Find where the given text appears and provide that cell's center as [X, Y] coordinate. 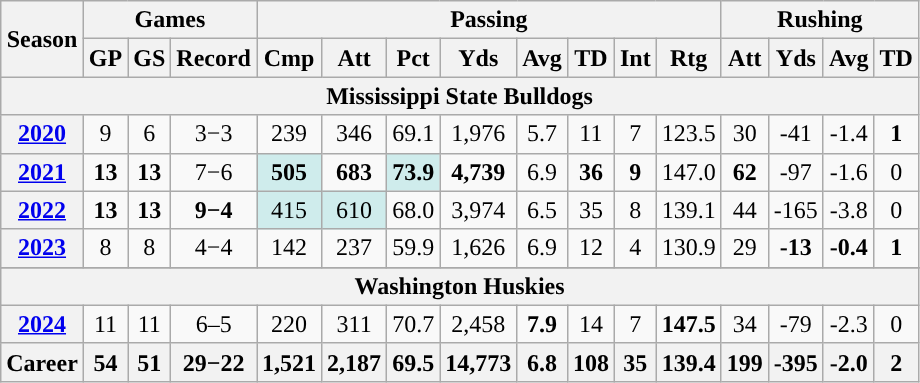
Mississippi State Bulldogs [460, 96]
6–5 [214, 324]
-2.0 [848, 362]
147.0 [688, 172]
6.8 [542, 362]
69.1 [414, 134]
-3.8 [848, 210]
7−6 [214, 172]
73.9 [414, 172]
Washington Huskies [460, 286]
6 [150, 134]
683 [354, 172]
9−4 [214, 210]
12 [590, 248]
30 [744, 134]
4,739 [478, 172]
139.4 [688, 362]
415 [288, 210]
199 [744, 362]
2022 [42, 210]
130.9 [688, 248]
70.7 [414, 324]
123.5 [688, 134]
4 [635, 248]
44 [744, 210]
3−3 [214, 134]
147.5 [688, 324]
14,773 [478, 362]
68.0 [414, 210]
-165 [796, 210]
62 [744, 172]
6.5 [542, 210]
4−4 [214, 248]
Cmp [288, 58]
Season [42, 39]
-0.4 [848, 248]
142 [288, 248]
Record [214, 58]
29 [744, 248]
Rtg [688, 58]
-79 [796, 324]
2020 [42, 134]
59.9 [414, 248]
237 [354, 248]
Rushing [820, 20]
GS [150, 58]
-41 [796, 134]
54 [105, 362]
-1.6 [848, 172]
108 [590, 362]
-13 [796, 248]
14 [590, 324]
Games [170, 20]
2,458 [478, 324]
-97 [796, 172]
69.5 [414, 362]
220 [288, 324]
239 [288, 134]
51 [150, 362]
-395 [796, 362]
5.7 [542, 134]
505 [288, 172]
2 [896, 362]
2024 [42, 324]
Passing [488, 20]
311 [354, 324]
2,187 [354, 362]
-1.4 [848, 134]
GP [105, 58]
1,521 [288, 362]
1,976 [478, 134]
2023 [42, 248]
3,974 [478, 210]
1,626 [478, 248]
Int [635, 58]
610 [354, 210]
139.1 [688, 210]
7.9 [542, 324]
2021 [42, 172]
29−22 [214, 362]
34 [744, 324]
346 [354, 134]
Career [42, 362]
-2.3 [848, 324]
36 [590, 172]
Pct [414, 58]
